Capture the cell that displays the provided text and extract its [x, y] central coordinate. 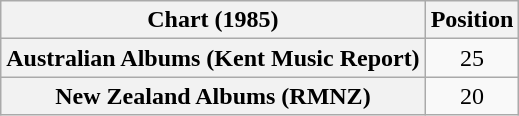
20 [472, 96]
25 [472, 58]
New Zealand Albums (RMNZ) [213, 96]
Chart (1985) [213, 20]
Australian Albums (Kent Music Report) [213, 58]
Position [472, 20]
